From the cell containing the given text, extract its center point as [x, y] coordinate. 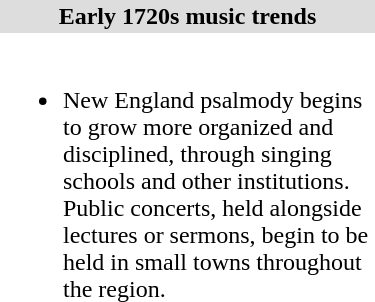
Early 1720s music trends [188, 16]
